Provide the [X, Y] coordinate of the cell's center where the given text is located.  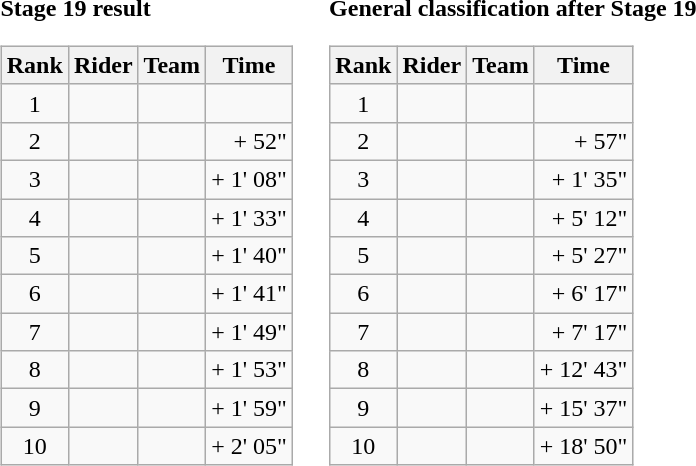
+ 6' 17" [584, 294]
+ 5' 27" [584, 256]
+ 1' 49" [250, 332]
+ 7' 17" [584, 332]
+ 1' 59" [250, 408]
+ 1' 08" [250, 179]
+ 1' 35" [584, 179]
+ 1' 53" [250, 370]
+ 1' 40" [250, 256]
+ 12' 43" [584, 370]
+ 52" [250, 141]
+ 18' 50" [584, 446]
+ 57" [584, 141]
+ 2' 05" [250, 446]
+ 5' 12" [584, 217]
+ 1' 41" [250, 294]
+ 1' 33" [250, 217]
+ 15' 37" [584, 408]
